From the cell containing the given text, extract its center point as (X, Y) coordinate. 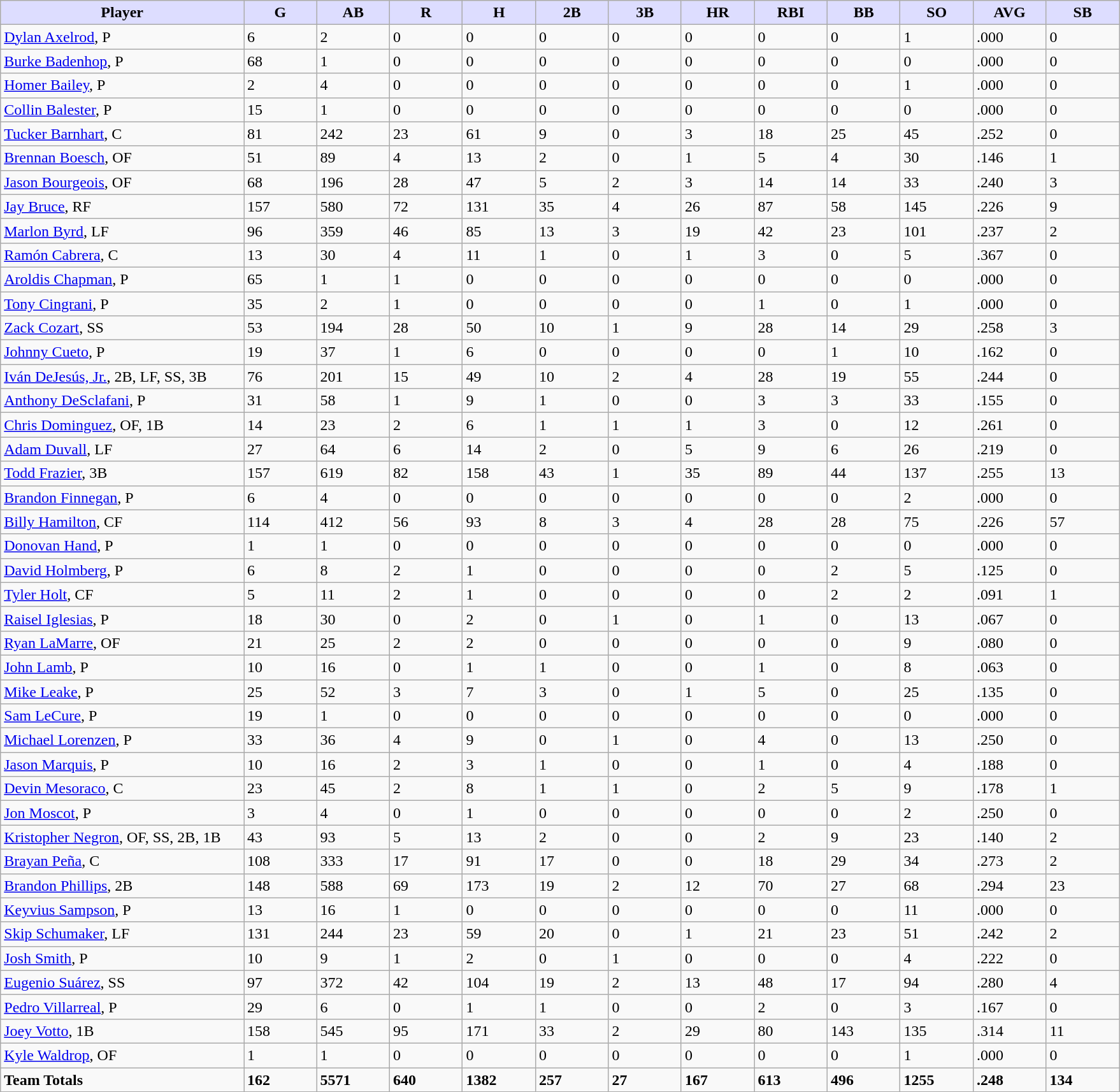
104 (499, 982)
Dylan Axelrod, P (122, 37)
20 (571, 934)
.258 (1009, 328)
Joey Votto, 1B (122, 1031)
Billy Hamilton, CF (122, 522)
Anthony DeSclafani, P (122, 401)
1255 (937, 1080)
Raisel Iglesias, P (122, 619)
.240 (1009, 182)
257 (571, 1080)
.248 (1009, 1080)
Chris Dominguez, OF, 1B (122, 425)
64 (353, 449)
97 (280, 982)
Donovan Hand, P (122, 546)
.367 (1009, 255)
Keyvius Sampson, P (122, 910)
94 (937, 982)
HR (717, 13)
R (426, 13)
59 (499, 934)
145 (937, 206)
333 (353, 861)
David Holmberg, P (122, 570)
.067 (1009, 619)
134 (1083, 1080)
359 (353, 231)
Brandon Finnegan, P (122, 498)
SB (1083, 13)
5571 (353, 1080)
545 (353, 1031)
613 (791, 1080)
.135 (1009, 691)
Kyle Waldrop, OF (122, 1055)
372 (353, 982)
244 (353, 934)
AVG (1009, 13)
SO (937, 13)
31 (280, 401)
242 (353, 134)
75 (937, 522)
65 (280, 279)
412 (353, 522)
101 (937, 231)
Michael Lorenzen, P (122, 740)
.155 (1009, 401)
.125 (1009, 570)
Zack Cozart, SS (122, 328)
55 (937, 377)
496 (863, 1080)
RBI (791, 13)
BB (863, 13)
56 (426, 522)
Adam Duvall, LF (122, 449)
Jason Marquis, P (122, 765)
87 (791, 206)
Todd Frazier, 3B (122, 473)
2B (571, 13)
36 (353, 740)
85 (499, 231)
Eugenio Suárez, SS (122, 982)
640 (426, 1080)
Devin Mesoraco, C (122, 789)
194 (353, 328)
Skip Schumaker, LF (122, 934)
.261 (1009, 425)
80 (791, 1031)
H (499, 13)
Brennan Boesch, OF (122, 158)
John Lamb, P (122, 667)
96 (280, 231)
171 (499, 1031)
.242 (1009, 934)
91 (499, 861)
Ramón Cabrera, C (122, 255)
Collin Balester, P (122, 110)
108 (280, 861)
167 (717, 1080)
72 (426, 206)
.244 (1009, 377)
Brandon Phillips, 2B (122, 886)
Ryan LaMarre, OF (122, 643)
49 (499, 377)
7 (499, 691)
.178 (1009, 789)
76 (280, 377)
Marlon Byrd, LF (122, 231)
.280 (1009, 982)
201 (353, 377)
114 (280, 522)
Tyler Holt, CF (122, 594)
Team Totals (122, 1080)
Josh Smith, P (122, 958)
82 (426, 473)
148 (280, 886)
.162 (1009, 352)
.237 (1009, 231)
Tucker Barnhart, C (122, 134)
Aroldis Chapman, P (122, 279)
.294 (1009, 886)
34 (937, 861)
143 (863, 1031)
.255 (1009, 473)
Iván DeJesús, Jr., 2B, LF, SS, 3B (122, 377)
Brayan Peña, C (122, 861)
95 (426, 1031)
.252 (1009, 134)
G (280, 13)
Mike Leake, P (122, 691)
196 (353, 182)
44 (863, 473)
Burke Badenhop, P (122, 61)
70 (791, 886)
AB (353, 13)
.140 (1009, 837)
52 (353, 691)
Kristopher Negron, OF, SS, 2B, 1B (122, 837)
.219 (1009, 449)
81 (280, 134)
57 (1083, 522)
.222 (1009, 958)
61 (499, 134)
.188 (1009, 765)
619 (353, 473)
.080 (1009, 643)
Tony Cingrani, P (122, 304)
Jason Bourgeois, OF (122, 182)
Jon Moscot, P (122, 813)
.146 (1009, 158)
580 (353, 206)
.091 (1009, 594)
173 (499, 886)
47 (499, 182)
1382 (499, 1080)
69 (426, 886)
37 (353, 352)
588 (353, 886)
Sam LeCure, P (122, 716)
53 (280, 328)
Homer Bailey, P (122, 85)
162 (280, 1080)
.314 (1009, 1031)
50 (499, 328)
Pedro Villarreal, P (122, 1007)
.063 (1009, 667)
46 (426, 231)
Player (122, 13)
137 (937, 473)
135 (937, 1031)
48 (791, 982)
.167 (1009, 1007)
Jay Bruce, RF (122, 206)
.273 (1009, 861)
Johnny Cueto, P (122, 352)
3B (645, 13)
